Capture the cell that displays the provided text and extract its (X, Y) central coordinate. 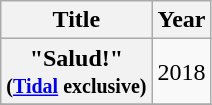
Year (182, 20)
Title (76, 20)
"Salud!"(Tidal exclusive) (76, 72)
2018 (182, 72)
